Locate the cell with the specified text and output its [X, Y] center coordinate. 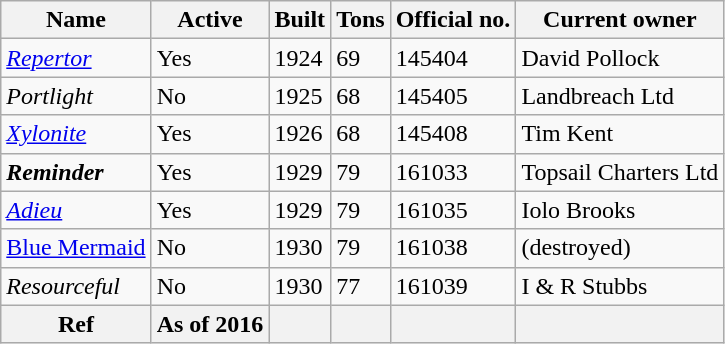
I & R Stubbs [620, 286]
Adieu [76, 210]
69 [361, 58]
145404 [453, 58]
Tons [361, 20]
161035 [453, 210]
Tim Kent [620, 134]
Reminder [76, 172]
Blue Mermaid [76, 248]
161038 [453, 248]
Portlight [76, 96]
Resourceful [76, 286]
Iolo Brooks [620, 210]
Active [210, 20]
Repertor [76, 58]
161033 [453, 172]
77 [361, 286]
As of 2016 [210, 324]
161039 [453, 286]
1924 [300, 58]
1926 [300, 134]
David Pollock [620, 58]
Built [300, 20]
Xylonite [76, 134]
Ref [76, 324]
1925 [300, 96]
Landbreach Ltd [620, 96]
Official no. [453, 20]
145405 [453, 96]
145408 [453, 134]
Name [76, 20]
Current owner [620, 20]
Topsail Charters Ltd [620, 172]
(destroyed) [620, 248]
